Return (x, y) of the center of cell containing provided text 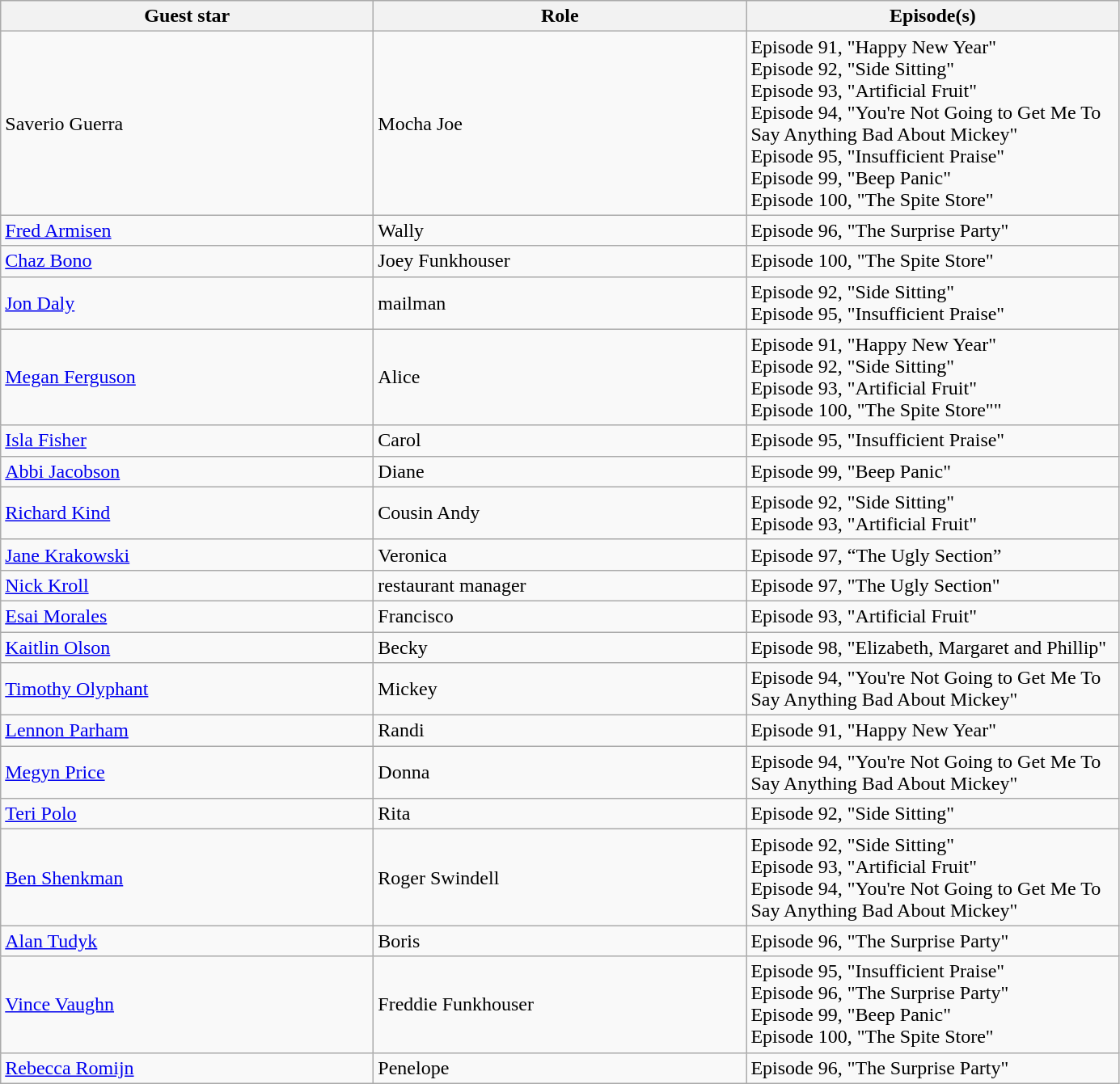
Chaz Bono (188, 261)
Fred Armisen (188, 230)
Episode(s) (933, 16)
Saverio Guerra (188, 123)
Randi (560, 731)
Episode 97, “The Ugly Section” (933, 555)
Mocha Joe (560, 123)
Episode 97, "The Ugly Section" (933, 585)
Teri Polo (188, 814)
Episode 93, "Artificial Fruit" (933, 616)
Alice (560, 377)
Cousin Andy (560, 512)
Abbi Jacobson (188, 471)
Kaitlin Olson (188, 647)
Episode 91, "Happy New Year"Episode 92, "Side Sitting"Episode 93, "Artificial Fruit"Episode 100, "The Spite Store"" (933, 377)
Donna (560, 773)
Megyn Price (188, 773)
Rebecca Romijn (188, 1068)
mailman (560, 302)
Rita (560, 814)
Episode 100, "The Spite Store" (933, 261)
Boris (560, 941)
Episode 95, "Insufficient Praise"Episode 96, "The Surprise Party"Episode 99, "Beep Panic"Episode 100, "The Spite Store" (933, 1004)
Becky (560, 647)
restaurant manager (560, 585)
Jane Krakowski (188, 555)
Episode 92, "Side Sitting" (933, 814)
Episode 99, "Beep Panic" (933, 471)
Richard Kind (188, 512)
Wally (560, 230)
Isla Fisher (188, 441)
Timothy Olyphant (188, 689)
Penelope (560, 1068)
Guest star (188, 16)
Roger Swindell (560, 878)
Freddie Funkhouser (560, 1004)
Diane (560, 471)
Episode 92, "Side Sitting"Episode 93, "Artificial Fruit"Episode 94, "You're Not Going to Get Me To Say Anything Bad About Mickey" (933, 878)
Episode 92, "Side Sitting"Episode 95, "Insufficient Praise" (933, 302)
Alan Tudyk (188, 941)
Ben Shenkman (188, 878)
Joey Funkhouser (560, 261)
Jon Daly (188, 302)
Veronica (560, 555)
Nick Kroll (188, 585)
Esai Morales (188, 616)
Episode 98, "Elizabeth, Margaret and Phillip" (933, 647)
Role (560, 16)
Carol (560, 441)
Episode 91, "Happy New Year" (933, 731)
Lennon Parham (188, 731)
Episode 95, "Insufficient Praise" (933, 441)
Vince Vaughn (188, 1004)
Episode 92, "Side Sitting"Episode 93, "Artificial Fruit" (933, 512)
Megan Ferguson (188, 377)
Francisco (560, 616)
Mickey (560, 689)
